Provide the (X, Y) coordinate of the cell's center where the given text is located.  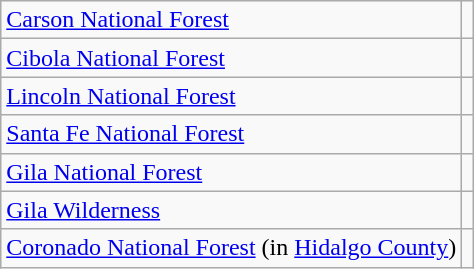
Coronado National Forest (in Hidalgo County) (232, 248)
Gila Wilderness (232, 210)
Cibola National Forest (232, 58)
Gila National Forest (232, 172)
Santa Fe National Forest (232, 134)
Carson National Forest (232, 20)
Lincoln National Forest (232, 96)
